Determine the (X, Y) coordinate at the center of the cell enclosing the given text.  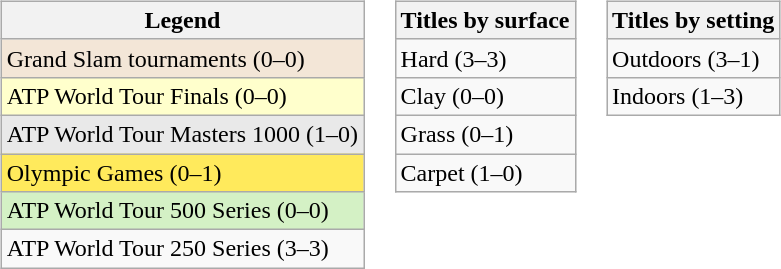
ATP World Tour 500 Series (0–0) (182, 211)
Grand Slam tournaments (0–0) (182, 58)
Outdoors (3–1) (694, 58)
Grass (0–1) (485, 134)
ATP World Tour Finals (0–0) (182, 96)
Hard (3–3) (485, 58)
Olympic Games (0–1) (182, 173)
Indoors (1–3) (694, 96)
Carpet (1–0) (485, 173)
ATP World Tour Masters 1000 (1–0) (182, 134)
Clay (0–0) (485, 96)
Titles by surface (485, 20)
Legend (182, 20)
Titles by setting (694, 20)
ATP World Tour 250 Series (3–3) (182, 249)
